Scan for the cell matching the given text and deliver its (X, Y) coordinate at center. 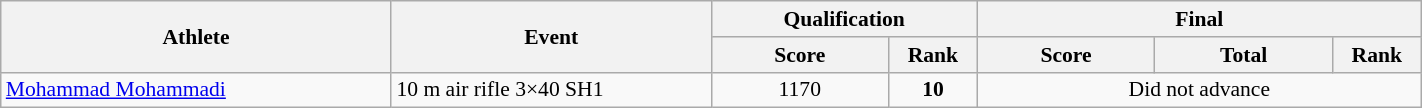
Did not advance (1199, 90)
10 (934, 90)
Athlete (196, 36)
1170 (800, 90)
Mohammad Mohammadi (196, 90)
Final (1199, 19)
Event (551, 36)
Qualification (844, 19)
Total (1244, 55)
10 m air rifle 3×40 SH1 (551, 90)
